Locate the cell with the specified text and output its (X, Y) center coordinate. 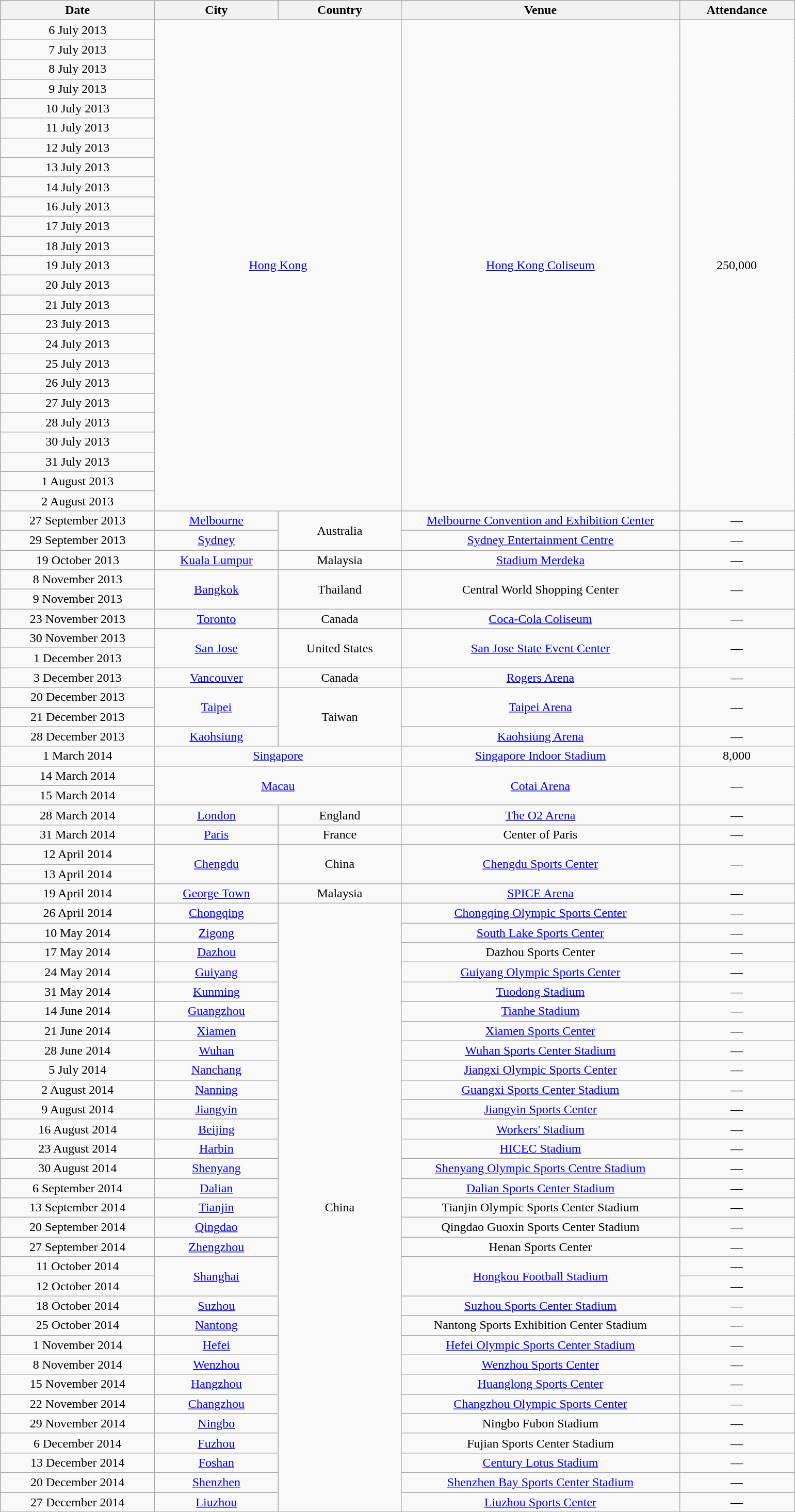
15 November 2014 (77, 1384)
Rogers Arena (541, 678)
Australia (339, 530)
21 December 2013 (77, 717)
8,000 (737, 756)
London (217, 815)
31 March 2014 (77, 834)
11 July 2013 (77, 128)
31 July 2013 (77, 462)
19 October 2013 (77, 560)
Toronto (217, 619)
3 December 2013 (77, 678)
Guangzhou (217, 1011)
8 November 2013 (77, 580)
Fuzhou (217, 1443)
Chengdu Sports Center (541, 864)
9 November 2013 (77, 599)
Guiyang (217, 972)
14 June 2014 (77, 1011)
Qingdao (217, 1227)
23 August 2014 (77, 1148)
250,000 (737, 266)
27 July 2013 (77, 403)
The O2 Arena (541, 815)
27 December 2014 (77, 1502)
Liuzhou Sports Center (541, 1502)
5 July 2014 (77, 1070)
Tianjin (217, 1208)
Shenyang (217, 1168)
SPICE Arena (541, 894)
27 September 2014 (77, 1247)
12 July 2013 (77, 147)
13 July 2013 (77, 167)
Wenzhou (217, 1365)
Venue (541, 10)
Xiamen (217, 1031)
20 July 2013 (77, 285)
Changzhou Olympic Sports Center (541, 1404)
Beijing (217, 1129)
30 July 2013 (77, 442)
Nanchang (217, 1070)
23 November 2013 (77, 619)
Changzhou (217, 1404)
1 March 2014 (77, 756)
Kuala Lumpur (217, 560)
Stadium Merdeka (541, 560)
Guangxi Sports Center Stadium (541, 1090)
Workers' Stadium (541, 1129)
Nantong (217, 1325)
26 July 2013 (77, 383)
13 December 2014 (77, 1462)
Center of Paris (541, 834)
Suzhou Sports Center Stadium (541, 1306)
8 November 2014 (77, 1365)
6 September 2014 (77, 1188)
Henan Sports Center (541, 1247)
Chongqing Olympic Sports Center (541, 913)
Wuhan Sports Center Stadium (541, 1050)
Shanghai (217, 1276)
South Lake Sports Center (541, 933)
George Town (217, 894)
20 December 2014 (77, 1482)
Bangkok (217, 589)
Foshan (217, 1462)
Hongkou Football Stadium (541, 1276)
Nantong Sports Exhibition Center Stadium (541, 1325)
Shenzhen Bay Sports Center Stadium (541, 1482)
1 November 2014 (77, 1345)
Sydney (217, 540)
Paris (217, 834)
19 April 2014 (77, 894)
6 December 2014 (77, 1443)
Melbourne (217, 520)
Huanglong Sports Center (541, 1384)
25 July 2013 (77, 364)
Qingdao Guoxin Sports Center Stadium (541, 1227)
24 May 2014 (77, 972)
England (339, 815)
Harbin (217, 1148)
Dazhou (217, 952)
Kaohsiung (217, 736)
12 April 2014 (77, 854)
Ningbo Fubon Stadium (541, 1423)
30 November 2013 (77, 638)
Fujian Sports Center Stadium (541, 1443)
Shenyang Olympic Sports Centre Stadium (541, 1168)
24 July 2013 (77, 344)
Kaohsiung Arena (541, 736)
10 May 2014 (77, 933)
27 September 2013 (77, 520)
City (217, 10)
Tuodong Stadium (541, 992)
Jiangyin (217, 1109)
14 March 2014 (77, 776)
16 August 2014 (77, 1129)
Century Lotus Stadium (541, 1462)
30 August 2014 (77, 1168)
Tianhe Stadium (541, 1011)
28 December 2013 (77, 736)
10 July 2013 (77, 108)
Central World Shopping Center (541, 589)
Melbourne Convention and Exhibition Center (541, 520)
Shenzhen (217, 1482)
21 July 2013 (77, 305)
Hefei Olympic Sports Center Stadium (541, 1345)
Kunming (217, 992)
8 July 2013 (77, 69)
29 September 2013 (77, 540)
Chengdu (217, 864)
28 July 2013 (77, 422)
Wenzhou Sports Center (541, 1365)
Dalian Sports Center Stadium (541, 1188)
23 July 2013 (77, 324)
19 July 2013 (77, 266)
Tianjin Olympic Sports Center Stadium (541, 1208)
San Jose State Event Center (541, 648)
9 August 2014 (77, 1109)
Hefei (217, 1345)
Sydney Entertainment Centre (541, 540)
20 December 2013 (77, 697)
Hangzhou (217, 1384)
Attendance (737, 10)
15 March 2014 (77, 795)
20 September 2014 (77, 1227)
Taipei Arena (541, 707)
Guiyang Olympic Sports Center (541, 972)
Nanning (217, 1090)
Dalian (217, 1188)
Jiangyin Sports Center (541, 1109)
Thailand (339, 589)
Hong Kong Coliseum (541, 266)
United States (339, 648)
Ningbo (217, 1423)
1 December 2013 (77, 658)
13 September 2014 (77, 1208)
28 June 2014 (77, 1050)
26 April 2014 (77, 913)
Hong Kong (278, 266)
Singapore Indoor Stadium (541, 756)
29 November 2014 (77, 1423)
18 October 2014 (77, 1306)
HICEC Stadium (541, 1148)
Wuhan (217, 1050)
Vancouver (217, 678)
2 August 2014 (77, 1090)
Jiangxi Olympic Sports Center (541, 1070)
Dazhou Sports Center (541, 952)
Zhengzhou (217, 1247)
22 November 2014 (77, 1404)
Macau (278, 785)
San Jose (217, 648)
Xiamen Sports Center (541, 1031)
17 May 2014 (77, 952)
Cotai Arena (541, 785)
17 July 2013 (77, 226)
Date (77, 10)
2 August 2013 (77, 501)
Taipei (217, 707)
Coca-Cola Coliseum (541, 619)
18 July 2013 (77, 246)
Zigong (217, 933)
6 July 2013 (77, 30)
1 August 2013 (77, 481)
Chongqing (217, 913)
16 July 2013 (77, 206)
Suzhou (217, 1306)
Liuzhou (217, 1502)
21 June 2014 (77, 1031)
Taiwan (339, 717)
13 April 2014 (77, 874)
France (339, 834)
7 July 2013 (77, 50)
31 May 2014 (77, 992)
25 October 2014 (77, 1325)
11 October 2014 (77, 1267)
28 March 2014 (77, 815)
12 October 2014 (77, 1286)
Country (339, 10)
9 July 2013 (77, 89)
Singapore (278, 756)
14 July 2013 (77, 187)
